Find where the given text appears and provide that cell's center as [X, Y] coordinate. 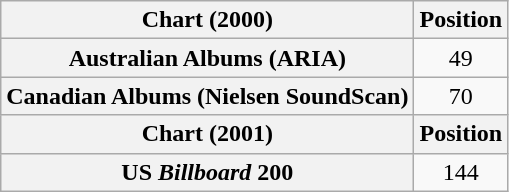
US Billboard 200 [208, 172]
70 [461, 96]
Australian Albums (ARIA) [208, 58]
Chart (2000) [208, 20]
144 [461, 172]
Chart (2001) [208, 134]
Canadian Albums (Nielsen SoundScan) [208, 96]
49 [461, 58]
